Scan for the cell matching the given text and deliver its (x, y) coordinate at center. 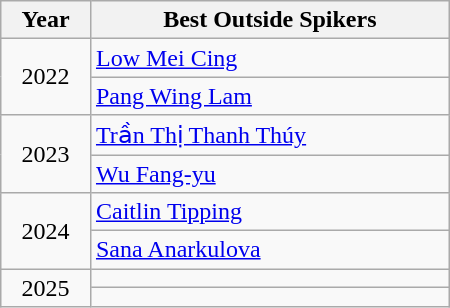
Caitlin Tipping (270, 212)
Best Outside Spikers (270, 20)
2022 (46, 77)
Sana Anarkulova (270, 250)
Wu Fang-yu (270, 173)
2023 (46, 154)
2025 (46, 288)
Year (46, 20)
Low Mei Cing (270, 58)
Pang Wing Lam (270, 96)
Trần Thị Thanh Thúy (270, 135)
2024 (46, 231)
